From the cell containing the given text, extract its center point as [X, Y] coordinate. 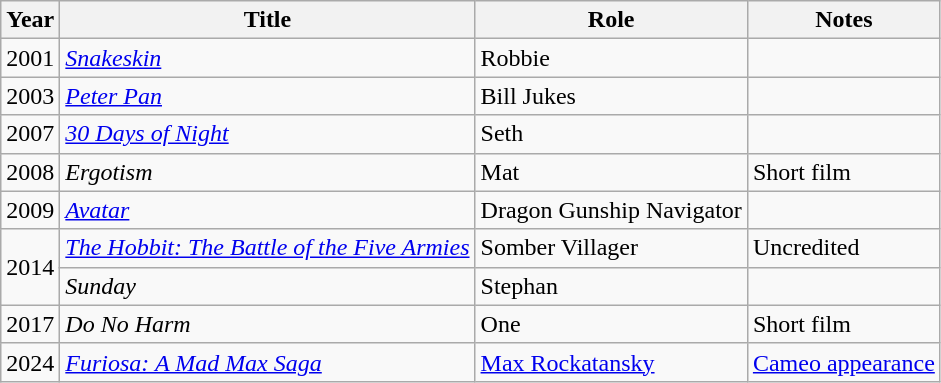
2008 [30, 172]
2014 [30, 267]
Mat [611, 172]
Furiosa: A Mad Max Saga [268, 362]
Dragon Gunship Navigator [611, 210]
Ergotism [268, 172]
Somber Villager [611, 248]
2009 [30, 210]
Bill Jukes [611, 96]
2001 [30, 58]
Do No Harm [268, 324]
2024 [30, 362]
Uncredited [844, 248]
Cameo appearance [844, 362]
Sunday [268, 286]
One [611, 324]
Stephan [611, 286]
Title [268, 20]
Seth [611, 134]
Peter Pan [268, 96]
2007 [30, 134]
Year [30, 20]
Robbie [611, 58]
Max Rockatansky [611, 362]
Snakeskin [268, 58]
Role [611, 20]
Notes [844, 20]
Avatar [268, 210]
The Hobbit: The Battle of the Five Armies [268, 248]
2003 [30, 96]
30 Days of Night [268, 134]
2017 [30, 324]
